Determine the [X, Y] coordinate at the center of the cell enclosing the given text.  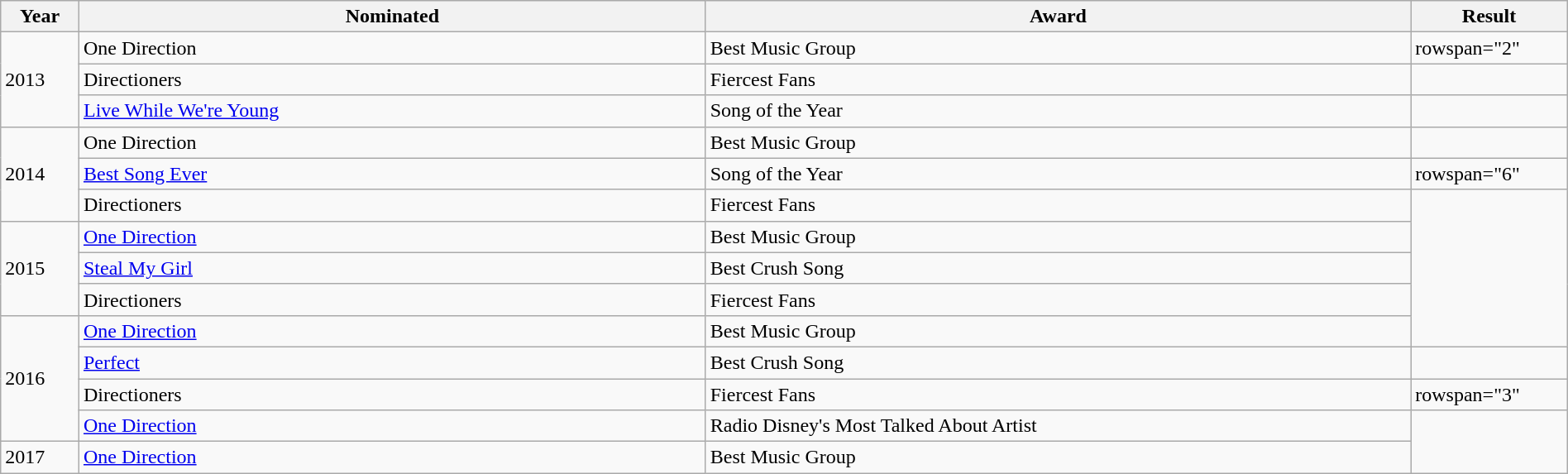
Result [1489, 17]
Nominated [392, 17]
2016 [40, 378]
2014 [40, 174]
2013 [40, 79]
2017 [40, 457]
Perfect [392, 362]
Award [1059, 17]
Best Song Ever [392, 174]
Live While We're Young [392, 111]
Radio Disney's Most Talked About Artist [1059, 426]
rowspan="2" [1489, 48]
Steal My Girl [392, 268]
rowspan="3" [1489, 395]
2015 [40, 268]
rowspan="6" [1489, 174]
Year [40, 17]
